Scan for the cell matching the given text and deliver its [X, Y] coordinate at center. 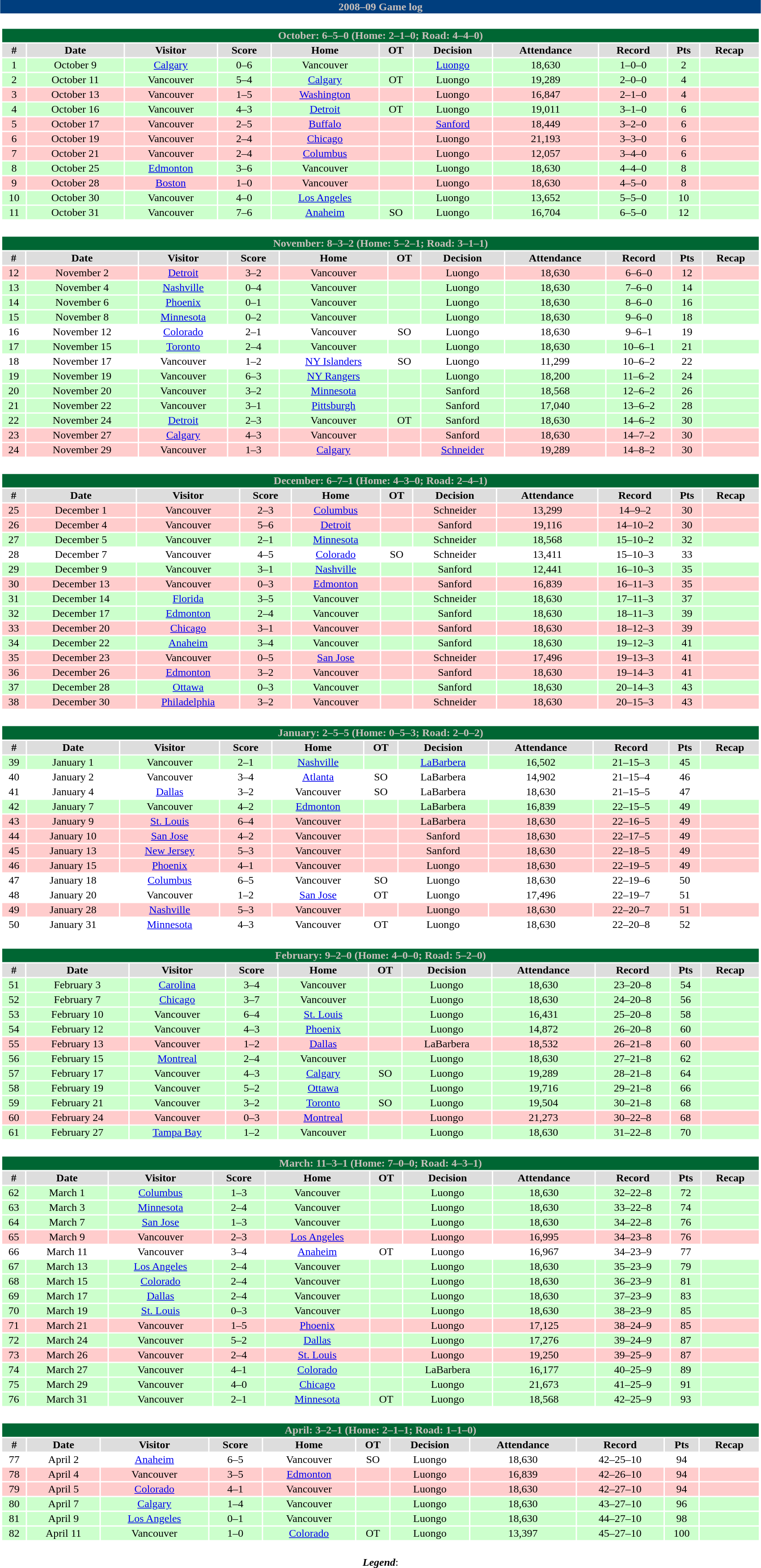
28–21–8 [632, 1073]
22–15–5 [631, 807]
53 [13, 1014]
January 1 [73, 762]
6–6–0 [638, 273]
3 [14, 94]
February 13 [77, 1044]
March 27 [67, 1370]
18–11–3 [635, 614]
93 [686, 1399]
42–27–10 [620, 1489]
14–10–2 [635, 525]
80 [14, 1504]
34 [13, 643]
31–22–8 [632, 1132]
January 18 [73, 880]
3–6 [244, 169]
14,872 [543, 1029]
December 1 [81, 510]
16,995 [544, 1237]
19–12–3 [635, 643]
19,716 [543, 1088]
19–13–3 [635, 658]
18,449 [545, 124]
3–3–0 [633, 139]
19,011 [545, 110]
19,504 [543, 1103]
14–9–2 [635, 510]
26–21–8 [632, 1044]
11–6–2 [638, 376]
November 2 [82, 273]
December 9 [81, 569]
14–8–2 [638, 450]
13 [13, 287]
October 9 [75, 65]
59 [13, 1103]
January 20 [73, 895]
55 [13, 1044]
38–24–9 [633, 1325]
November 20 [82, 391]
October 13 [75, 94]
1–4 [235, 1504]
December 23 [81, 658]
17,276 [544, 1340]
9–6–0 [638, 317]
44 [14, 836]
39–25–9 [633, 1355]
23 [13, 435]
March 3 [67, 1207]
October 28 [75, 183]
March 9 [67, 1237]
22–19–7 [631, 895]
22–20–7 [631, 910]
December 7 [81, 555]
December 17 [81, 614]
25 [13, 510]
16,704 [545, 212]
39–24–9 [633, 1340]
96 [682, 1504]
63 [13, 1207]
20–15–3 [635, 702]
March 21 [67, 1325]
6–3 [253, 376]
32–22–8 [633, 1193]
26–20–8 [632, 1029]
34–22–8 [633, 1222]
3–4–0 [633, 153]
January: 2–5–5 (Home: 0–5–3; Road: 2–0–2) [380, 733]
March 1 [67, 1193]
27–21–8 [632, 1059]
17,040 [555, 405]
3–1–0 [633, 110]
10–6–1 [638, 346]
13–6–2 [638, 405]
98 [682, 1518]
18,532 [543, 1044]
15–10–3 [635, 555]
October 17 [75, 124]
October: 6–5–0 (Home: 2–1–0; Road: 4–4–0) [380, 35]
NY Islanders [334, 362]
November: 8–3–2 (Home: 5–2–1; Road: 3–1–1) [380, 244]
April 4 [63, 1475]
December 20 [81, 628]
April 7 [63, 1504]
March 26 [67, 1355]
75 [13, 1384]
17 [13, 346]
45–27–10 [620, 1534]
4–4–0 [633, 169]
16–11–3 [635, 584]
Boston [171, 183]
22–20–8 [631, 925]
57 [13, 1073]
March 19 [67, 1311]
42–25–9 [633, 1399]
13,299 [547, 510]
February: 9–2–0 (Home: 4–0–0; Road: 5–2–0) [380, 955]
27 [13, 540]
10–6–2 [638, 362]
38–23–9 [633, 1311]
33–22–8 [633, 1207]
December 22 [81, 643]
April: 3–2–1 (Home: 2–1–1; Road: 1–1–0) [380, 1430]
31 [13, 599]
March 15 [67, 1281]
December 26 [81, 673]
0–2 [253, 317]
40 [14, 777]
12–6–2 [638, 391]
14,902 [541, 777]
22–19–5 [631, 866]
December 14 [81, 599]
11,299 [555, 362]
October 19 [75, 139]
December 5 [81, 540]
December 4 [81, 525]
January 31 [73, 925]
12,441 [547, 569]
17–11–3 [635, 599]
21,193 [545, 139]
October 25 [75, 169]
34–23–8 [633, 1237]
7–6–0 [638, 287]
November 6 [82, 303]
December 30 [81, 702]
30–22–8 [632, 1118]
November 19 [82, 376]
19,250 [544, 1355]
4–5 [266, 555]
16–10–3 [635, 569]
82 [14, 1534]
18–12–3 [635, 628]
March 31 [67, 1399]
Florida [188, 599]
February 19 [77, 1088]
9 [14, 183]
February 24 [77, 1118]
12,057 [545, 153]
March 11 [67, 1252]
February 27 [77, 1132]
January 2 [73, 777]
34–23–9 [633, 1252]
61 [13, 1132]
16,847 [545, 94]
22–19–6 [631, 880]
20 [13, 391]
March: 11–3–1 (Home: 7–0–0; Road: 4–3–1) [380, 1163]
25–20–8 [632, 1014]
6–5–0 [633, 212]
29–21–8 [632, 1088]
October 31 [75, 212]
March 17 [67, 1296]
Pittsburgh [334, 405]
21,273 [543, 1118]
February 15 [77, 1059]
March 13 [67, 1266]
35–23–9 [633, 1266]
37–23–9 [633, 1296]
3–7 [252, 1000]
New Jersey [170, 851]
7–6 [244, 212]
0–4 [253, 287]
30–21–8 [632, 1103]
November 4 [82, 287]
2–5 [244, 124]
January 15 [73, 866]
November 8 [82, 317]
December 13 [81, 584]
January 28 [73, 910]
13,652 [545, 198]
March 24 [67, 1340]
December 28 [81, 687]
71 [13, 1325]
78 [14, 1475]
January 10 [73, 836]
40–25–9 [633, 1370]
15 [13, 317]
21–15–5 [631, 792]
3–2–0 [633, 124]
Atlanta [318, 777]
October 11 [75, 80]
43–27–10 [620, 1504]
42–25–10 [620, 1459]
42–26–10 [620, 1475]
Buffalo [325, 124]
2008–09 Game log [380, 7]
16,177 [544, 1370]
42 [14, 807]
83 [686, 1296]
April 5 [63, 1489]
21–15–3 [631, 762]
February 12 [77, 1029]
January 7 [73, 807]
24–20–8 [632, 1000]
February 21 [77, 1103]
89 [686, 1370]
36–23–9 [633, 1281]
29 [13, 569]
91 [686, 1384]
14–7–2 [638, 435]
5–5–0 [633, 198]
73 [13, 1355]
1 [14, 65]
October 16 [75, 110]
38 [13, 702]
13,411 [547, 555]
19,116 [547, 525]
Philadelphia [188, 702]
NY Rangers [334, 376]
5 [14, 124]
Washington [325, 94]
October 30 [75, 198]
8–6–0 [638, 303]
100 [682, 1534]
7 [14, 153]
February 7 [77, 1000]
Tampa Bay [177, 1132]
January 4 [73, 792]
5–6 [266, 525]
Carolina [177, 985]
March 29 [67, 1384]
9–6–1 [638, 332]
January 9 [73, 821]
14–6–2 [638, 421]
19–14–3 [635, 673]
November 15 [82, 346]
February 10 [77, 1014]
0–5 [266, 658]
November 22 [82, 405]
16,502 [541, 762]
67 [13, 1266]
April 11 [63, 1534]
36 [13, 673]
18,200 [555, 376]
20–14–3 [635, 687]
1–0–0 [633, 65]
2–1–0 [633, 94]
23–20–8 [632, 985]
41–25–9 [633, 1384]
5–4 [244, 80]
2–0–0 [633, 80]
November 12 [82, 332]
15–10–2 [635, 540]
April 2 [63, 1459]
16,431 [543, 1014]
November 29 [82, 450]
11 [14, 212]
22–17–5 [631, 836]
February 3 [77, 985]
November 24 [82, 421]
December: 6–7–1 (Home: 4–3–0; Road: 2–4–1) [380, 481]
17,125 [544, 1325]
0–6 [244, 65]
21–15–4 [631, 777]
48 [14, 895]
44–27–10 [620, 1518]
65 [13, 1237]
22–18–5 [631, 851]
February 17 [77, 1073]
January 13 [73, 851]
69 [13, 1296]
4–5–0 [633, 183]
13,397 [523, 1534]
March 7 [67, 1222]
October 21 [75, 153]
16,967 [544, 1252]
November 17 [82, 362]
November 27 [82, 435]
21,673 [544, 1384]
22–16–5 [631, 821]
April 9 [63, 1518]
